Output the (X, Y) coordinate of the center of the cell containing the given text.  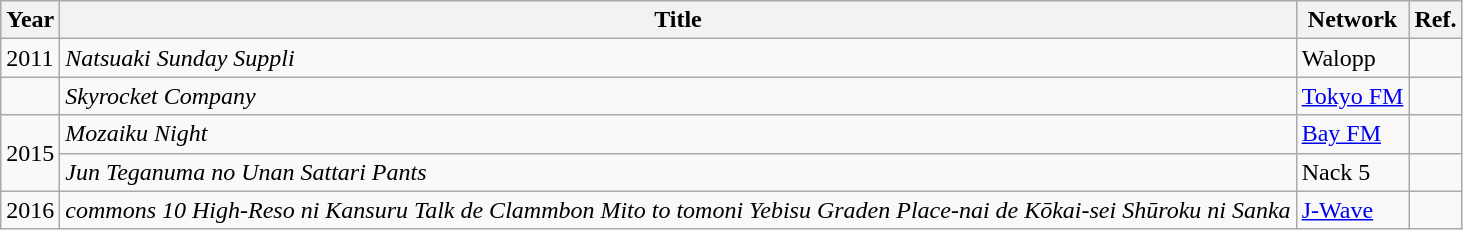
Ref. (1436, 20)
J-Wave (1352, 210)
2015 (30, 153)
2016 (30, 210)
Walopp (1352, 58)
Year (30, 20)
Natsuaki Sunday Suppli (678, 58)
Network (1352, 20)
2011 (30, 58)
Tokyo FM (1352, 96)
Mozaiku Night (678, 134)
Title (678, 20)
Bay FM (1352, 134)
Jun Teganuma no Unan Sattari Pants (678, 172)
Nack 5 (1352, 172)
commons 10 High-Reso ni Kansuru Talk de Clammbon Mito to tomoni Yebisu Graden Place-nai de Kōkai-sei Shūroku ni Sanka (678, 210)
Skyrocket Company (678, 96)
